Locate the cell with the specified text and output its [X, Y] center coordinate. 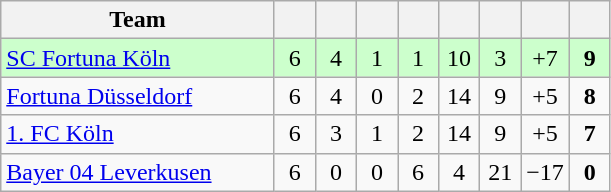
1. FC Köln [138, 134]
SC Fortuna Köln [138, 58]
21 [500, 172]
7 [590, 134]
Fortuna Düsseldorf [138, 96]
−17 [546, 172]
Bayer 04 Leverkusen [138, 172]
8 [590, 96]
10 [460, 58]
Team [138, 20]
+7 [546, 58]
